Search for the cell housing the specified text and yield its [X, Y] center coordinate. 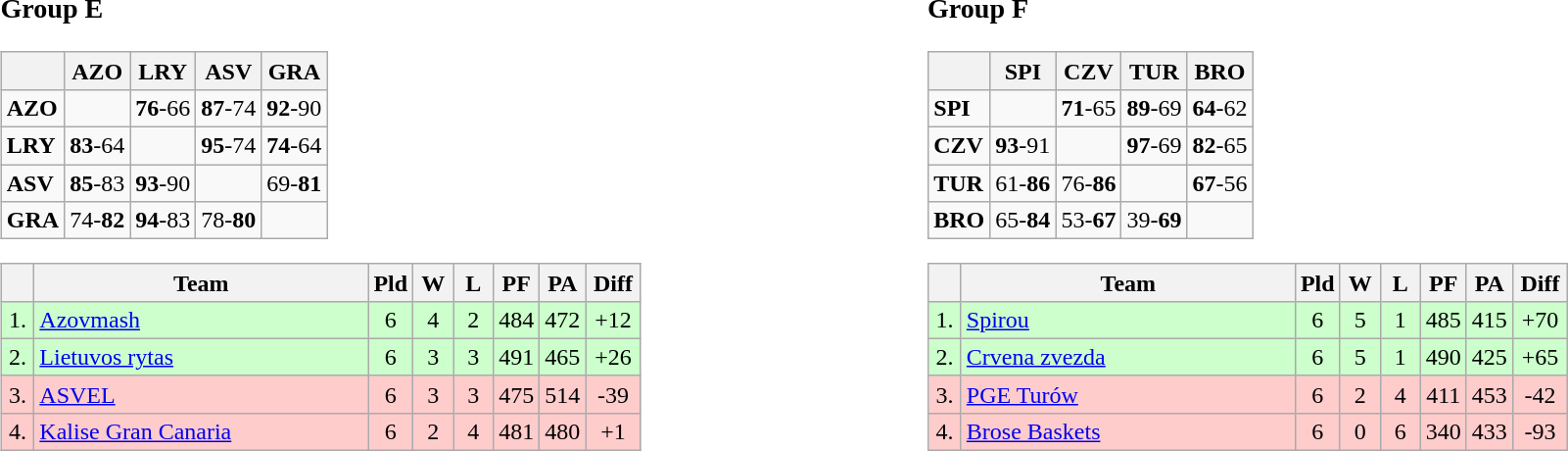
485 [1444, 320]
491 [517, 357]
76-66 [163, 108]
87-74 [229, 108]
-42 [1540, 394]
481 [517, 431]
480 [562, 431]
465 [562, 357]
93-90 [163, 183]
92-90 [294, 108]
415 [1489, 320]
453 [1489, 394]
94-83 [163, 221]
89-69 [1154, 108]
76-86 [1089, 183]
+12 [613, 320]
+26 [613, 357]
82-65 [1220, 146]
ASVEL [202, 394]
+70 [1540, 320]
53-67 [1089, 221]
93-91 [1022, 146]
-93 [1540, 431]
83-64 [98, 146]
+65 [1540, 357]
514 [562, 394]
0 [1359, 431]
64-62 [1220, 108]
484 [517, 320]
490 [1444, 357]
95-74 [229, 146]
Brose Baskets [1128, 431]
425 [1489, 357]
97-69 [1154, 146]
472 [562, 320]
411 [1444, 394]
78-80 [229, 221]
PGE Turów [1128, 394]
340 [1444, 431]
85-83 [98, 183]
Crvena zvezda [1128, 357]
Spirou [1128, 320]
Azovmash [202, 320]
433 [1489, 431]
74-82 [98, 221]
65-84 [1022, 221]
61-86 [1022, 183]
67-56 [1220, 183]
74-64 [294, 146]
+1 [613, 431]
-39 [613, 394]
Kalise Gran Canaria [202, 431]
475 [517, 394]
71-65 [1089, 108]
69-81 [294, 183]
Lietuvos rytas [202, 357]
39-69 [1154, 221]
